From the cell containing the given text, extract its center point as (x, y) coordinate. 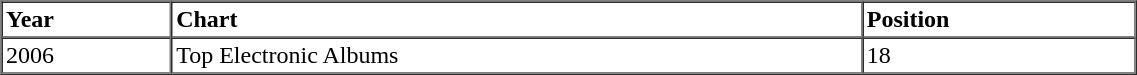
Position (999, 20)
Chart (518, 20)
Top Electronic Albums (518, 56)
2006 (87, 56)
Year (87, 20)
18 (999, 56)
